Return the (x, y) coordinate for the center point of the cell that contains the specified text.  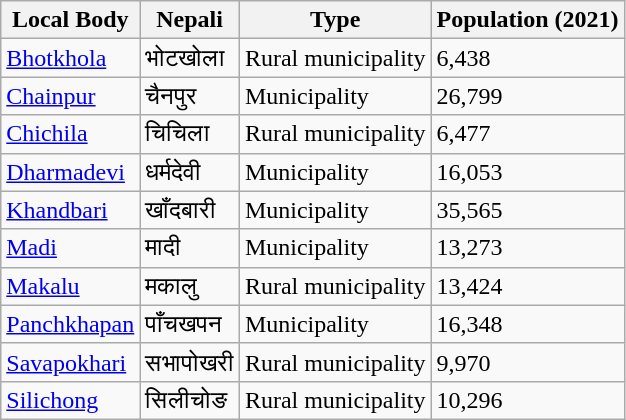
Savapokhari (70, 362)
Bhotkhola (70, 58)
धर्मदेवी (190, 172)
पाँचखपन (190, 324)
Nepali (190, 20)
Dharmadevi (70, 172)
खाँदबारी (190, 210)
16,053 (528, 172)
सभापोखरी (190, 362)
Madi (70, 248)
6,438 (528, 58)
6,477 (528, 134)
मकालु (190, 286)
Population (2021) (528, 20)
भोटखोला (190, 58)
13,424 (528, 286)
Makalu (70, 286)
Local Body (70, 20)
9,970 (528, 362)
Chainpur (70, 96)
26,799 (528, 96)
16,348 (528, 324)
Silichong (70, 400)
मादी (190, 248)
Chichila (70, 134)
Panchkhapan (70, 324)
Type (335, 20)
चैनपुर (190, 96)
13,273 (528, 248)
Khandbari (70, 210)
35,565 (528, 210)
चिचिला (190, 134)
10,296 (528, 400)
सिलीचोङ (190, 400)
